Identify which cell holds the provided text, then report its [x, y] central coordinate. 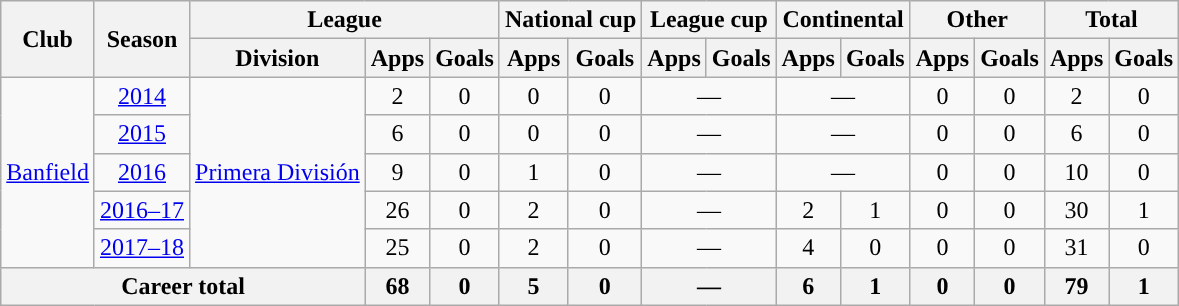
Division [278, 58]
Total [1111, 20]
2015 [142, 134]
31 [1076, 248]
Season [142, 39]
Other [977, 20]
Career total [183, 286]
30 [1076, 210]
2016–17 [142, 210]
National cup [570, 20]
26 [397, 210]
Primera División [278, 172]
9 [397, 172]
Continental [843, 20]
2017–18 [142, 248]
League [345, 20]
68 [397, 286]
5 [533, 286]
25 [397, 248]
League cup [709, 20]
Club [48, 39]
79 [1076, 286]
10 [1076, 172]
2016 [142, 172]
2014 [142, 96]
Banfield [48, 172]
4 [808, 248]
